Capture the cell that displays the provided text and extract its (x, y) central coordinate. 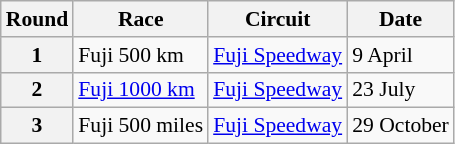
3 (38, 126)
23 July (400, 90)
Fuji 500 miles (140, 126)
Circuit (278, 19)
Round (38, 19)
29 October (400, 126)
2 (38, 90)
9 April (400, 55)
Fuji 1000 km (140, 90)
Date (400, 19)
1 (38, 55)
Race (140, 19)
Fuji 500 km (140, 55)
